Detect which cell encompasses the target text, then output its (x, y) center coordinate. 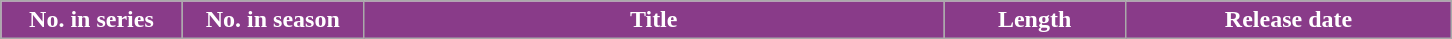
Title (653, 20)
Release date (1288, 20)
No. in series (92, 20)
No. in season (272, 20)
Length (1034, 20)
